Scan for the cell matching the given text and deliver its [x, y] coordinate at center. 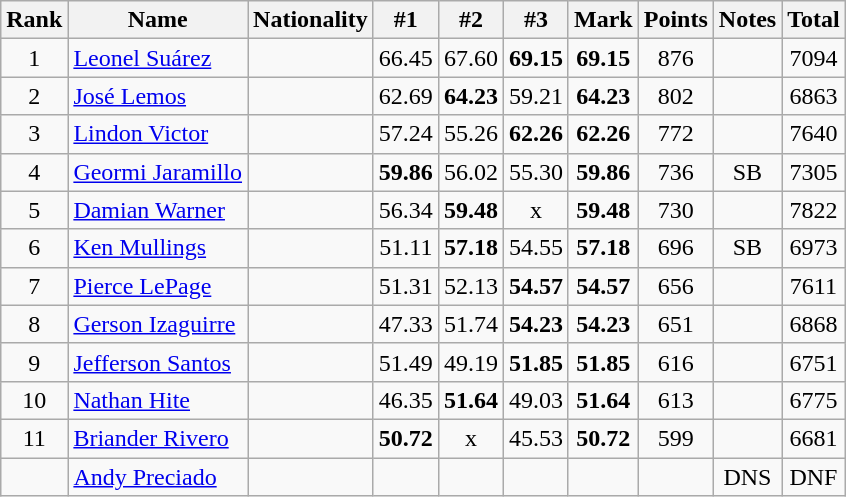
7611 [814, 286]
Ken Mullings [158, 248]
Leonel Suárez [158, 58]
54.55 [536, 248]
62.69 [406, 96]
9 [34, 362]
6863 [814, 96]
67.60 [470, 58]
Rank [34, 20]
7094 [814, 58]
Points [676, 20]
Name [158, 20]
6751 [814, 362]
59.21 [536, 96]
6681 [814, 438]
José Lemos [158, 96]
8 [34, 324]
56.34 [406, 210]
Lindon Victor [158, 134]
6973 [814, 248]
6775 [814, 400]
599 [676, 438]
5 [34, 210]
10 [34, 400]
736 [676, 172]
Mark [603, 20]
57.24 [406, 134]
730 [676, 210]
1 [34, 58]
656 [676, 286]
2 [34, 96]
55.30 [536, 172]
51.49 [406, 362]
Nathan Hite [158, 400]
Geormi Jaramillo [158, 172]
49.19 [470, 362]
7305 [814, 172]
49.03 [536, 400]
Pierce LePage [158, 286]
7822 [814, 210]
Nationality [311, 20]
802 [676, 96]
876 [676, 58]
47.33 [406, 324]
11 [34, 438]
51.11 [406, 248]
Damian Warner [158, 210]
45.53 [536, 438]
51.31 [406, 286]
616 [676, 362]
46.35 [406, 400]
4 [34, 172]
696 [676, 248]
#1 [406, 20]
772 [676, 134]
Briander Rivero [158, 438]
56.02 [470, 172]
6 [34, 248]
Andy Preciado [158, 477]
#3 [536, 20]
Gerson Izaguirre [158, 324]
52.13 [470, 286]
7640 [814, 134]
DNF [814, 477]
Jefferson Santos [158, 362]
3 [34, 134]
55.26 [470, 134]
#2 [470, 20]
Notes [747, 20]
Total [814, 20]
613 [676, 400]
651 [676, 324]
66.45 [406, 58]
51.74 [470, 324]
DNS [747, 477]
6868 [814, 324]
7 [34, 286]
